Output the (X, Y) coordinate of the center of the cell containing the given text.  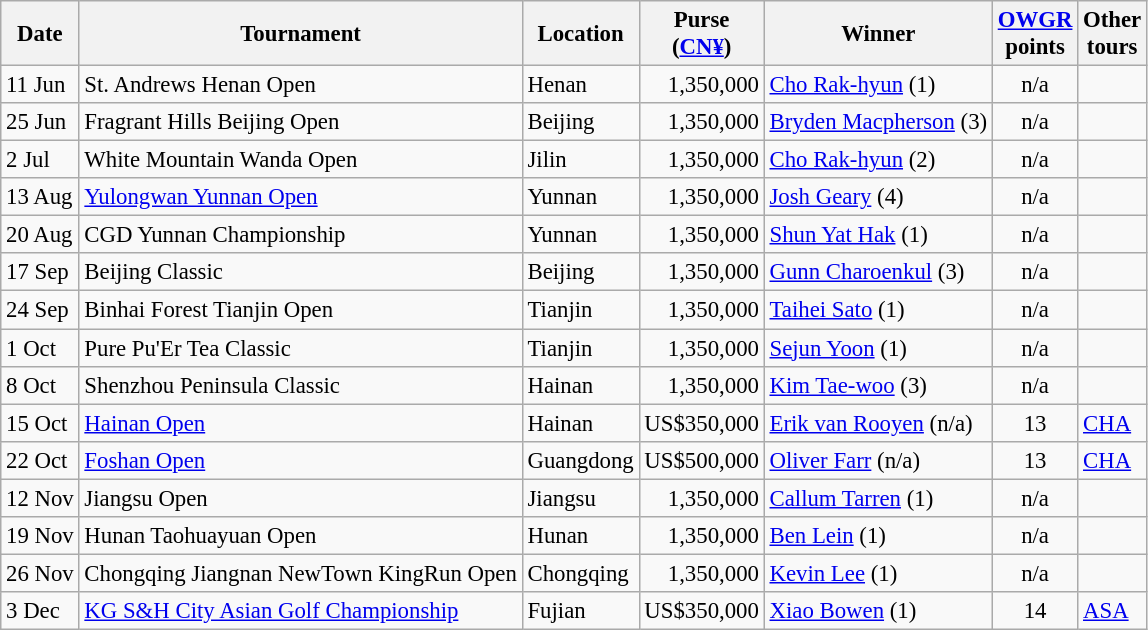
1 Oct (40, 348)
Kim Tae-woo (3) (878, 385)
12 Nov (40, 498)
19 Nov (40, 536)
Sejun Yoon (1) (878, 348)
Binhai Forest Tianjin Open (300, 310)
11 Jun (40, 85)
Guangdong (580, 460)
ASA (1112, 611)
Taihei Sato (1) (878, 310)
Jiangsu (580, 498)
Hunan (580, 536)
3 Dec (40, 611)
Cho Rak-hyun (2) (878, 160)
Shenzhou Peninsula Classic (300, 385)
Jilin (580, 160)
22 Oct (40, 460)
Othertours (1112, 34)
KG S&H City Asian Golf Championship (300, 611)
Location (580, 34)
Date (40, 34)
15 Oct (40, 423)
CGD Yunnan Championship (300, 235)
17 Sep (40, 273)
Purse(CN¥) (702, 34)
Hainan Open (300, 423)
Fragrant Hills Beijing Open (300, 122)
25 Jun (40, 122)
Chongqing (580, 573)
Cho Rak-hyun (1) (878, 85)
Chongqing Jiangnan NewTown KingRun Open (300, 573)
Shun Yat Hak (1) (878, 235)
Pure Pu'Er Tea Classic (300, 348)
2 Jul (40, 160)
26 Nov (40, 573)
Foshan Open (300, 460)
St. Andrews Henan Open (300, 85)
Yulongwan Yunnan Open (300, 197)
Fujian (580, 611)
Beijing Classic (300, 273)
20 Aug (40, 235)
Xiao Bowen (1) (878, 611)
Josh Geary (4) (878, 197)
Gunn Charoenkul (3) (878, 273)
Kevin Lee (1) (878, 573)
White Mountain Wanda Open (300, 160)
US$500,000 (702, 460)
OWGRpoints (1034, 34)
Erik van Rooyen (n/a) (878, 423)
24 Sep (40, 310)
Hunan Taohuayuan Open (300, 536)
14 (1034, 611)
13 Aug (40, 197)
Callum Tarren (1) (878, 498)
Bryden Macpherson (3) (878, 122)
Tournament (300, 34)
Jiangsu Open (300, 498)
8 Oct (40, 385)
Ben Lein (1) (878, 536)
Oliver Farr (n/a) (878, 460)
Winner (878, 34)
Henan (580, 85)
